Scan for the cell matching the given text and deliver its [X, Y] coordinate at center. 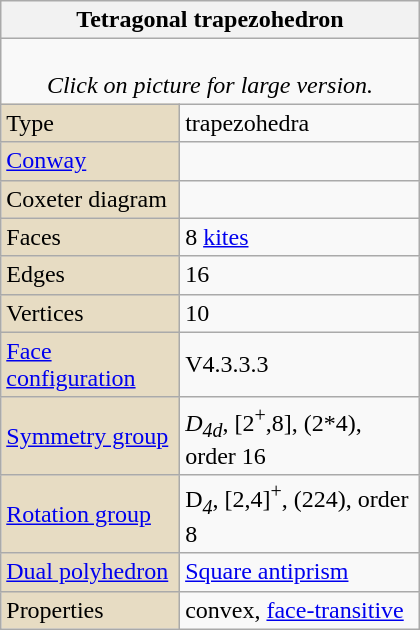
V4.3.3.3 [300, 364]
Symmetry group [90, 436]
convex, face-transitive [300, 610]
8 kites [300, 237]
Edges [90, 275]
Dual polyhedron [90, 572]
Faces [90, 237]
trapezohedra [300, 123]
Type [90, 123]
Rotation group [90, 514]
Tetragonal trapezohedron [210, 20]
D4, [2,4]+, (224), order 8 [300, 514]
D4d, [2+,8], (2*4), order 16 [300, 436]
Click on picture for large version. [210, 72]
Square antiprism [300, 572]
10 [300, 313]
Vertices [90, 313]
Conway [90, 161]
Coxeter diagram [90, 199]
16 [300, 275]
Properties [90, 610]
Face configuration [90, 364]
